Find where the given text appears and provide that cell's center as [X, Y] coordinate. 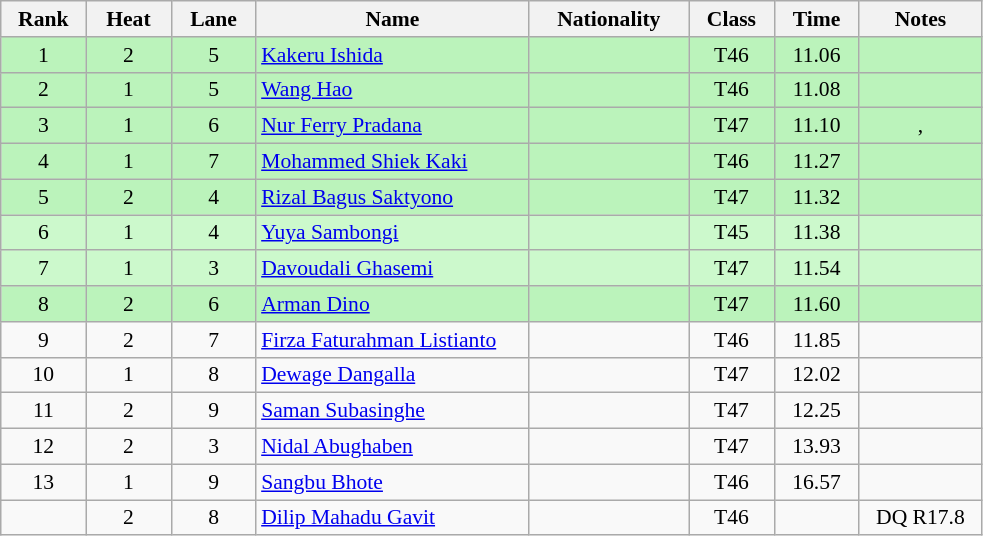
10 [44, 375]
Heat [128, 19]
Dilip Mahadu Gavit [392, 518]
Lane [214, 19]
Saman Subasinghe [392, 411]
DQ R17.8 [920, 518]
11.38 [816, 233]
Yuya Sambongi [392, 233]
Rank [44, 19]
Class [732, 19]
Kakeru Ishida [392, 55]
12 [44, 447]
Wang Hao [392, 90]
Rizal Bagus Saktyono [392, 197]
Nationality [609, 19]
Time [816, 19]
11.54 [816, 269]
Arman Dino [392, 304]
11.06 [816, 55]
Dewage Dangalla [392, 375]
Sangbu Bhote [392, 482]
13.93 [816, 447]
11.10 [816, 126]
11.60 [816, 304]
, [920, 126]
Davoudali Ghasemi [392, 269]
Nur Ferry Pradana [392, 126]
Mohammed Shiek Kaki [392, 162]
12.02 [816, 375]
16.57 [816, 482]
Firza Faturahman Listianto [392, 340]
11.32 [816, 197]
Name [392, 19]
11.08 [816, 90]
Notes [920, 19]
11.85 [816, 340]
T45 [732, 233]
12.25 [816, 411]
Nidal Abughaben [392, 447]
11.27 [816, 162]
13 [44, 482]
11 [44, 411]
